Pinpoint the cell where the given text exists, returning its (X, Y) midpoint coordinate. 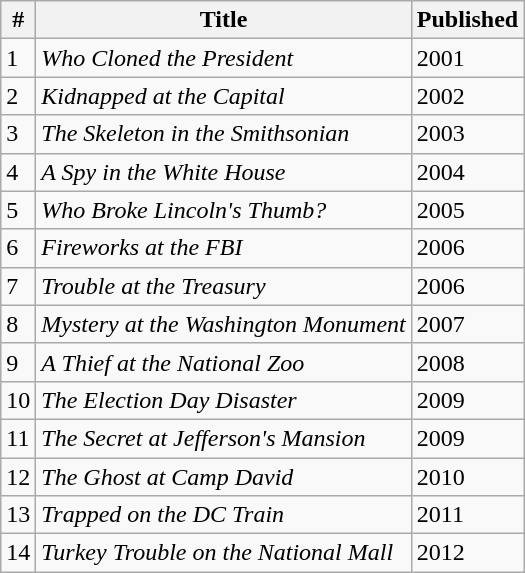
10 (18, 400)
7 (18, 286)
2011 (467, 515)
2012 (467, 553)
Mystery at the Washington Monument (224, 324)
3 (18, 134)
2001 (467, 58)
Title (224, 20)
Trapped on the DC Train (224, 515)
Who Broke Lincoln's Thumb? (224, 210)
5 (18, 210)
1 (18, 58)
6 (18, 248)
The Election Day Disaster (224, 400)
The Ghost at Camp David (224, 477)
2008 (467, 362)
# (18, 20)
9 (18, 362)
Trouble at the Treasury (224, 286)
2004 (467, 172)
A Thief at the National Zoo (224, 362)
4 (18, 172)
Who Cloned the President (224, 58)
2 (18, 96)
2002 (467, 96)
The Skeleton in the Smithsonian (224, 134)
Fireworks at the FBI (224, 248)
8 (18, 324)
14 (18, 553)
12 (18, 477)
2007 (467, 324)
2003 (467, 134)
11 (18, 438)
2005 (467, 210)
Published (467, 20)
A Spy in the White House (224, 172)
Kidnapped at the Capital (224, 96)
Turkey Trouble on the National Mall (224, 553)
The Secret at Jefferson's Mansion (224, 438)
2010 (467, 477)
13 (18, 515)
